Return (x, y) of the center of cell containing provided text 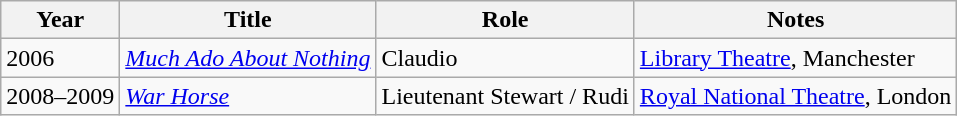
Royal National Theatre, London (796, 96)
Notes (796, 20)
Title (248, 20)
2006 (60, 58)
Role (505, 20)
Library Theatre, Manchester (796, 58)
War Horse (248, 96)
Much Ado About Nothing (248, 58)
Year (60, 20)
Claudio (505, 58)
2008–2009 (60, 96)
Lieutenant Stewart / Rudi (505, 96)
